From the cell containing the given text, extract its center point as [X, Y] coordinate. 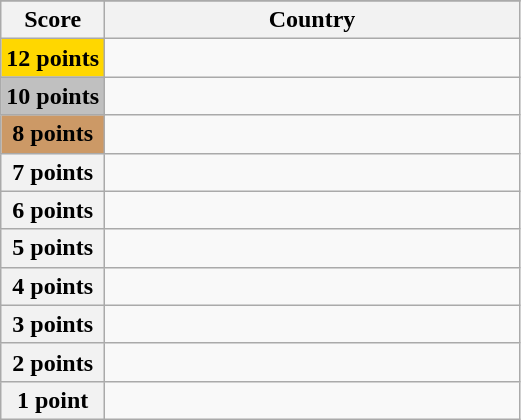
4 points [53, 286]
12 points [53, 58]
1 point [53, 400]
Score [53, 20]
5 points [53, 248]
6 points [53, 210]
7 points [53, 172]
3 points [53, 324]
2 points [53, 362]
10 points [53, 96]
8 points [53, 134]
Country [312, 20]
